From the cell containing the given text, extract its center point as (x, y) coordinate. 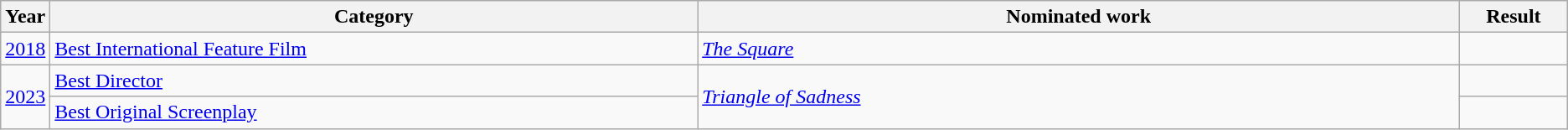
Best Director (374, 81)
Category (374, 17)
Nominated work (1079, 17)
Best Original Screenplay (374, 112)
The Square (1079, 49)
2018 (25, 49)
Result (1514, 17)
Year (25, 17)
Best International Feature Film (374, 49)
Triangle of Sadness (1079, 96)
2023 (25, 96)
